Provide the [x, y] coordinate of the cell's center where the given text is located.  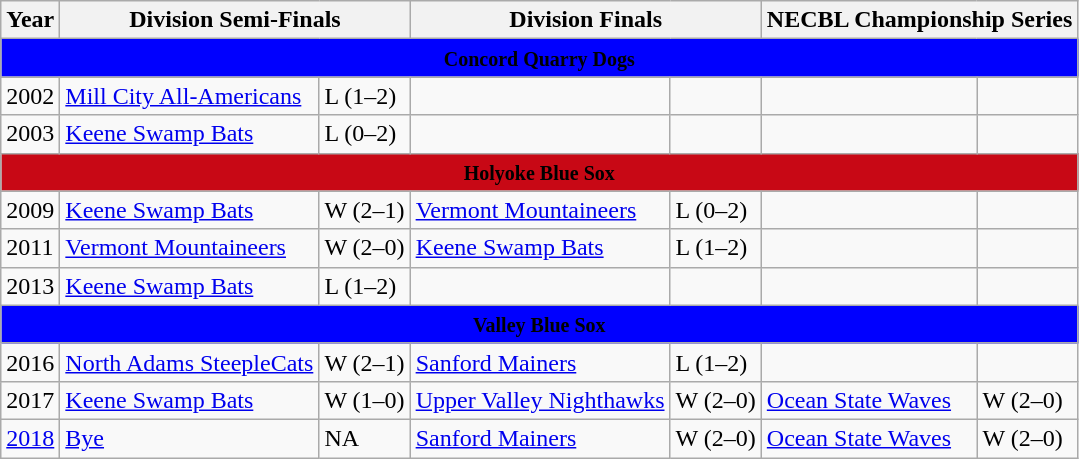
Holyoke Blue Sox [540, 172]
Division Finals [586, 20]
2011 [30, 248]
Year [30, 20]
NA [364, 438]
Bye [190, 438]
NECBL Championship Series [919, 20]
2009 [30, 210]
Upper Valley Nighthawks [540, 400]
Valley Blue Sox [540, 324]
2018 [30, 438]
Division Semi-Finals [235, 20]
North Adams SteepleCats [190, 362]
2013 [30, 286]
2003 [30, 134]
W (1–0) [364, 400]
Mill City All-Americans [190, 96]
2017 [30, 400]
2016 [30, 362]
2002 [30, 96]
Concord Quarry Dogs [540, 58]
